Provide the [X, Y] coordinate of the cell's center where the given text is located.  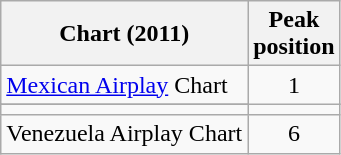
Peakposition [294, 34]
1 [294, 85]
6 [294, 134]
Chart (2011) [124, 34]
Venezuela Airplay Chart [124, 134]
Mexican Airplay Chart [124, 85]
